Locate the cell with the specified text and output its (X, Y) center coordinate. 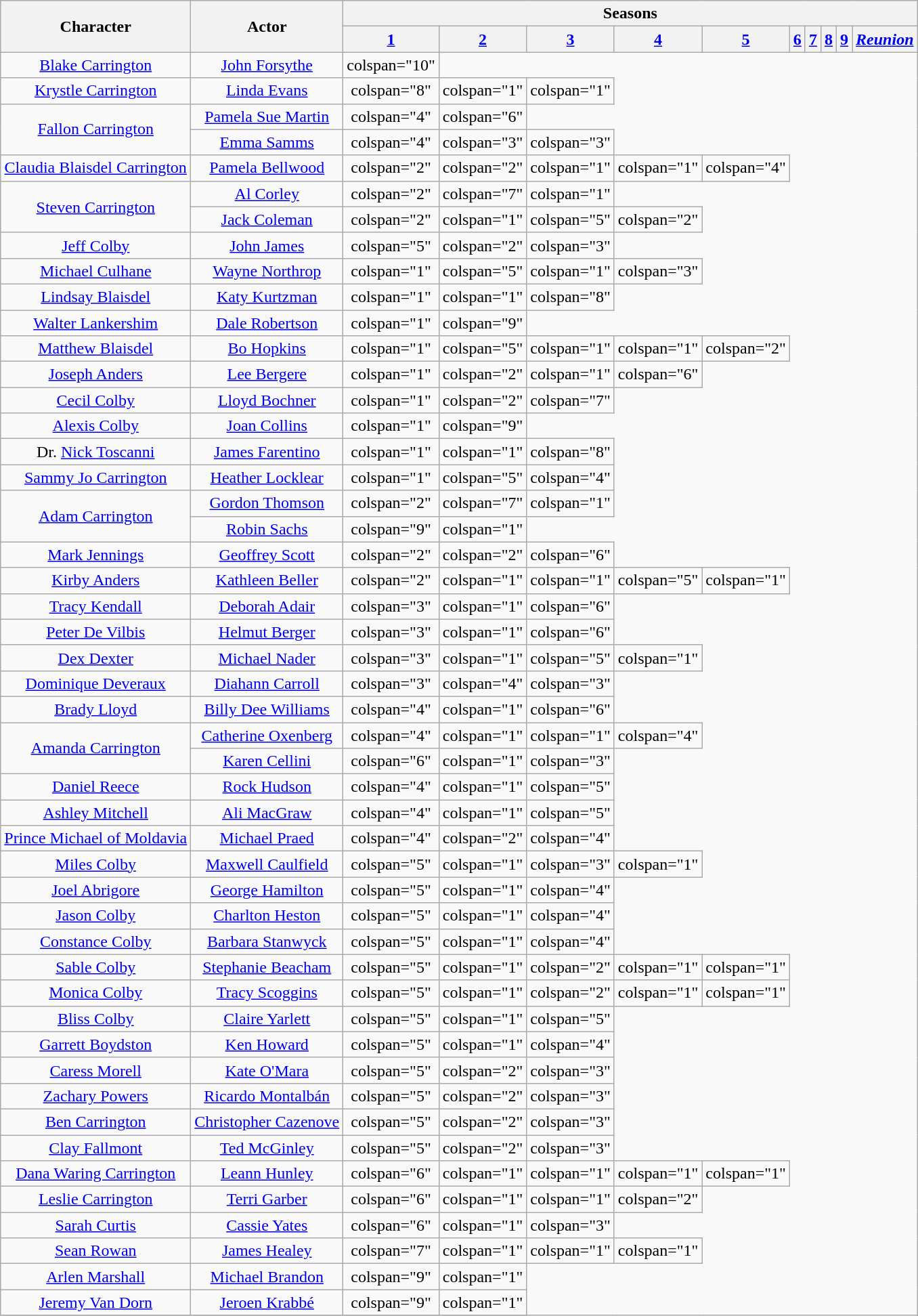
Sean Rowan (96, 1251)
4 (658, 39)
Cecil Colby (96, 400)
Wayne Northrop (267, 271)
Pamela Bellwood (267, 168)
colspan="10" (391, 65)
Heather Locklear (267, 477)
Monica Colby (96, 993)
Joan Collins (267, 426)
Krystle Carrington (96, 91)
Sable Colby (96, 967)
Bo Hopkins (267, 349)
Diahann Carroll (267, 683)
Ashley Mitchell (96, 813)
Walter Lankershim (96, 323)
Miles Colby (96, 864)
Stephanie Beacham (267, 967)
Jeremy Van Dorn (96, 1302)
Helmut Berger (267, 632)
Claire Yarlett (267, 1019)
Jack Coleman (267, 219)
Christopher Cazenove (267, 1122)
Jeroen Krabbé (267, 1302)
Lee Bergere (267, 375)
Pamela Sue Martin (267, 116)
Matthew Blaisdel (96, 349)
Barbara Stanwyck (267, 941)
Dominique Deveraux (96, 683)
Zachary Powers (96, 1096)
George Hamilton (267, 890)
Leann Hunley (267, 1174)
Lindsay Blaisdel (96, 297)
Mark Jennings (96, 555)
Katy Kurtzman (267, 297)
Jeff Colby (96, 245)
Caress Morell (96, 1070)
Ali MacGraw (267, 813)
Lloyd Bochner (267, 400)
Michael Brandon (267, 1277)
Emma Samms (267, 142)
Michael Culhane (96, 271)
Linda Evans (267, 91)
Geoffrey Scott (267, 555)
Rock Hudson (267, 787)
Bliss Colby (96, 1019)
Ricardo Montalbán (267, 1096)
Karen Cellini (267, 761)
Maxwell Caulfield (267, 864)
Garrett Boydston (96, 1044)
Dr. Nick Toscanni (96, 452)
Adam Carrington (96, 516)
Sammy Jo Carrington (96, 477)
Gordon Thomson (267, 503)
Charlton Heston (267, 916)
Clay Fallmont (96, 1148)
Actor (267, 26)
9 (845, 39)
Kathleen Beller (267, 580)
Tracy Scoggins (267, 993)
Ted McGinley (267, 1148)
Peter De Vilbis (96, 632)
Amanda Carrington (96, 748)
Al Corley (267, 194)
Prince Michael of Moldavia (96, 839)
Daniel Reece (96, 787)
Ben Carrington (96, 1122)
Claudia Blaisdel Carrington (96, 168)
John James (267, 245)
Tracy Kendall (96, 606)
Leslie Carrington (96, 1200)
Brady Lloyd (96, 709)
Sarah Curtis (96, 1225)
Kate O'Mara (267, 1070)
Arlen Marshall (96, 1277)
Dale Robertson (267, 323)
6 (797, 39)
Alexis Colby (96, 426)
3 (571, 39)
Cassie Yates (267, 1225)
Character (96, 26)
1 (391, 39)
Michael Nader (267, 658)
Constance Colby (96, 941)
Michael Praed (267, 839)
Joseph Anders (96, 375)
Dana Waring Carrington (96, 1174)
Fallon Carrington (96, 129)
8 (829, 39)
7 (812, 39)
John Forsythe (267, 65)
2 (483, 39)
Dex Dexter (96, 658)
Ken Howard (267, 1044)
Steven Carrington (96, 207)
Seasons (630, 14)
Kirby Anders (96, 580)
Deborah Adair (267, 606)
Billy Dee Williams (267, 709)
Reunion (885, 39)
James Healey (267, 1251)
Robin Sachs (267, 529)
5 (746, 39)
Terri Garber (267, 1200)
Joel Abrigore (96, 890)
James Farentino (267, 452)
Jason Colby (96, 916)
Blake Carrington (96, 65)
Catherine Oxenberg (267, 735)
